Search for the cell housing the specified text and yield its [X, Y] center coordinate. 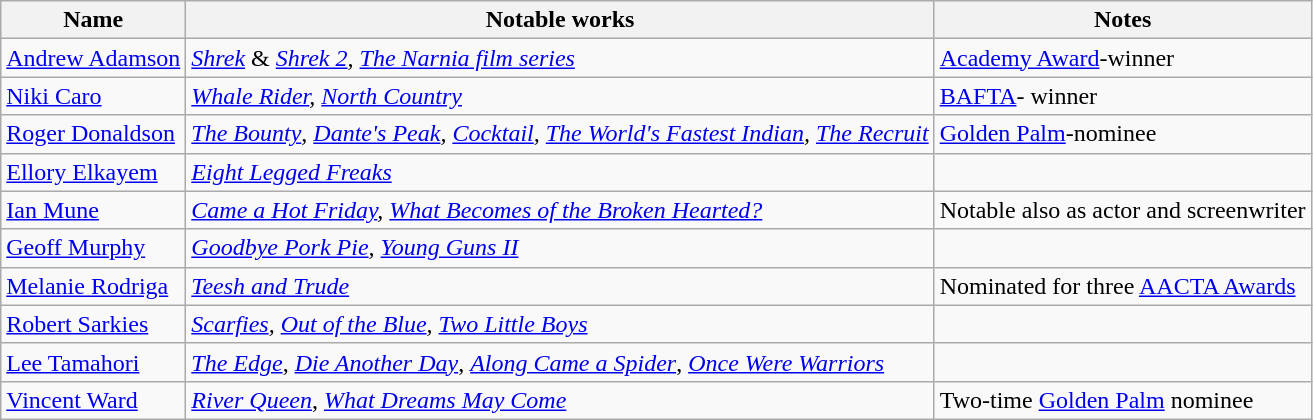
The Bounty, Dante's Peak, Cocktail, The World's Fastest Indian, The Recruit [560, 134]
Notes [1122, 20]
Teesh and Trude [560, 286]
Came a Hot Friday, What Becomes of the Broken Hearted? [560, 210]
Melanie Rodriga [94, 286]
Robert Sarkies [94, 324]
Lee Tamahori [94, 362]
Notable also as actor and screenwriter [1122, 210]
Eight Legged Freaks [560, 172]
Geoff Murphy [94, 248]
Roger Donaldson [94, 134]
Name [94, 20]
Shrek & Shrek 2, The Narnia film series [560, 58]
Notable works [560, 20]
Whale Rider, North Country [560, 96]
River Queen, What Dreams May Come [560, 400]
Andrew Adamson [94, 58]
Ian Mune [94, 210]
Academy Award-winner [1122, 58]
Ellory Elkayem [94, 172]
Niki Caro [94, 96]
Vincent Ward [94, 400]
Golden Palm-nominee [1122, 134]
BAFTA- winner [1122, 96]
Nominated for three AACTA Awards [1122, 286]
The Edge, Die Another Day, Along Came a Spider, Once Were Warriors [560, 362]
Two-time Golden Palm nominee [1122, 400]
Scarfies, Out of the Blue, Two Little Boys [560, 324]
Goodbye Pork Pie, Young Guns II [560, 248]
